For the text-containing cell, return its midpoint in [X, Y] coordinate format. 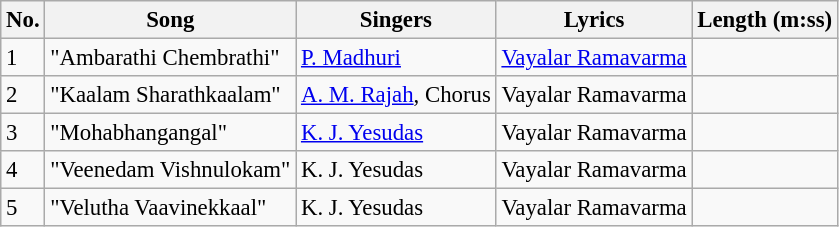
2 [23, 95]
5 [23, 208]
"Ambarathi Chembrathi" [170, 58]
Song [170, 20]
Singers [396, 20]
1 [23, 58]
"Mohabhangangal" [170, 133]
No. [23, 20]
Lyrics [594, 20]
"Velutha Vaavinekkaal" [170, 208]
4 [23, 170]
"Kaalam Sharathkaalam" [170, 95]
3 [23, 133]
"Veenedam Vishnulokam" [170, 170]
Length (m:ss) [764, 20]
P. Madhuri [396, 58]
A. M. Rajah, Chorus [396, 95]
